Provide the (X, Y) coordinate of the cell's center where the given text is located.  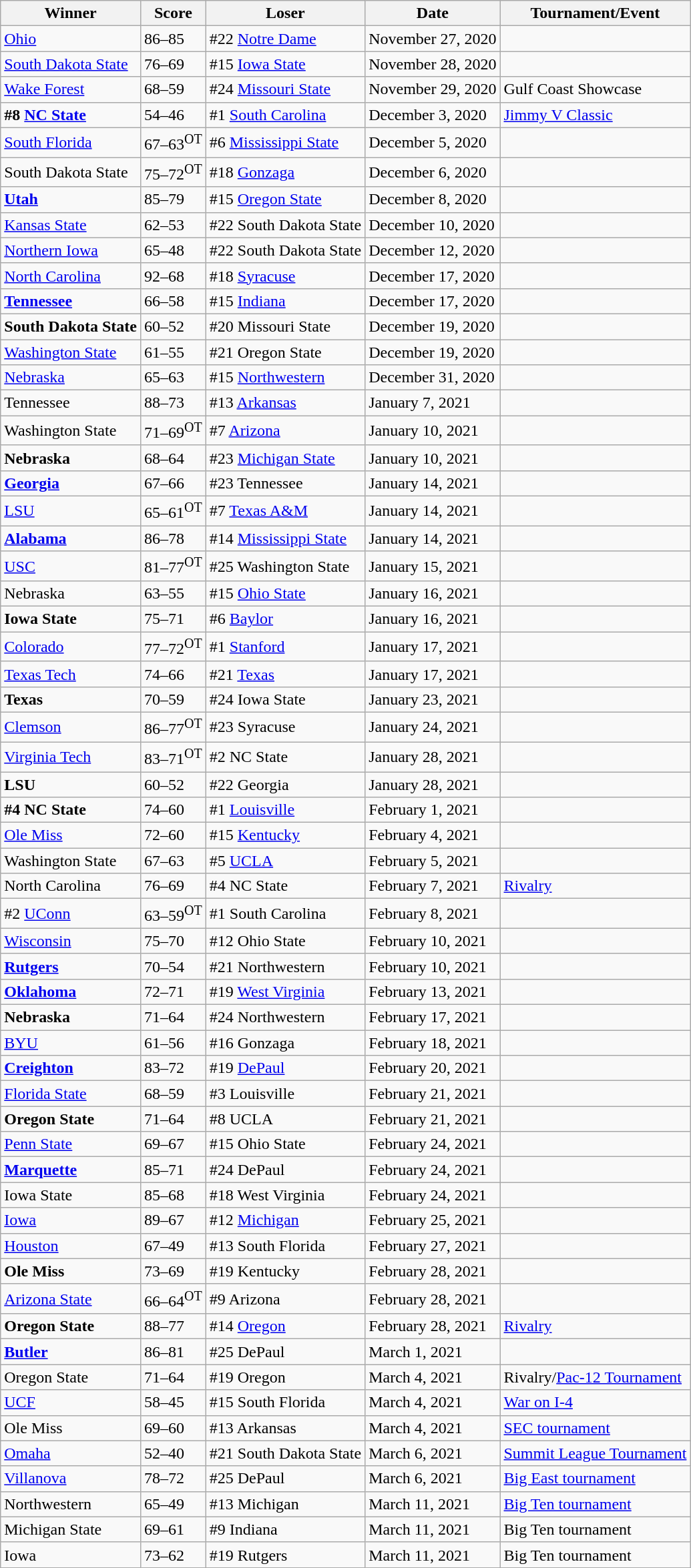
66–64OT (174, 1298)
December 6, 2020 (433, 172)
65–61OT (174, 511)
#23 Syracuse (285, 727)
Wake Forest (71, 89)
#18 Syracuse (285, 276)
South Florida (71, 143)
83–71OT (174, 757)
81–77OT (174, 566)
#14 Mississippi State (285, 538)
#7 Arizona (285, 431)
Michigan State (71, 1529)
78–72 (174, 1479)
#12 Michigan (285, 1220)
#13 South Florida (285, 1246)
#18 West Virginia (285, 1195)
52–40 (174, 1453)
Houston (71, 1246)
Northwestern (71, 1504)
54–46 (174, 115)
#15 Kentucky (285, 835)
Ohio (71, 39)
67–63OT (174, 143)
February 17, 2021 (433, 1018)
War on I-4 (596, 1403)
February 18, 2021 (433, 1043)
68–64 (174, 458)
February 7, 2021 (433, 886)
#3 Louisville (285, 1094)
Alabama (71, 538)
February 27, 2021 (433, 1246)
#15 South Florida (285, 1403)
UCF (71, 1403)
Kansas State (71, 225)
November 27, 2020 (433, 39)
65–49 (174, 1504)
85–79 (174, 200)
Summit League Tournament (596, 1453)
USC (71, 566)
73–69 (174, 1271)
72–71 (174, 992)
#21 Texas (285, 674)
Texas Tech (71, 674)
December 10, 2020 (433, 225)
Score (174, 13)
December 8, 2020 (433, 200)
Oklahoma (71, 992)
#15 Northwestern (285, 378)
75–72OT (174, 172)
86–85 (174, 39)
#20 Missouri State (285, 326)
#19 West Virginia (285, 992)
Winner (71, 13)
#19 Kentucky (285, 1271)
#21 South Dakota State (285, 1453)
Florida State (71, 1094)
75–71 (174, 619)
Penn State (71, 1144)
61–56 (174, 1043)
February 4, 2021 (433, 835)
#23 Michigan State (285, 458)
#1 Stanford (285, 647)
Date (433, 13)
65–63 (174, 378)
#19 DePaul (285, 1068)
SEC tournament (596, 1428)
February 25, 2021 (433, 1220)
#13 Michigan (285, 1504)
Rutgers (71, 966)
67–63 (174, 861)
Villanova (71, 1479)
#14 Oregon (285, 1326)
#2 NC State (285, 757)
#24 Northwestern (285, 1018)
61–55 (174, 352)
January 23, 2021 (433, 699)
February 13, 2021 (433, 992)
83–72 (174, 1068)
71–69OT (174, 431)
85–71 (174, 1170)
#15 Iowa State (285, 64)
#15 Indiana (285, 301)
63–59OT (174, 914)
Wisconsin (71, 941)
Virginia Tech (71, 757)
74–60 (174, 810)
88–77 (174, 1326)
Loser (285, 13)
#12 Ohio State (285, 941)
72–60 (174, 835)
70–59 (174, 699)
December 31, 2020 (433, 378)
#22 Georgia (285, 784)
BYU (71, 1043)
February 5, 2021 (433, 861)
#21 Oregon State (285, 352)
#9 Arizona (285, 1298)
#24 Iowa State (285, 699)
#24 Missouri State (285, 89)
89–67 (174, 1220)
75–70 (174, 941)
65–48 (174, 250)
88–73 (174, 403)
62–53 (174, 225)
Omaha (71, 1453)
58–45 (174, 1403)
Clemson (71, 727)
Northern Iowa (71, 250)
Gulf Coast Showcase (596, 89)
Tournament/Event (596, 13)
69–67 (174, 1144)
#6 Baylor (285, 619)
86–77OT (174, 727)
#18 Gonzaga (285, 172)
Creighton (71, 1068)
Marquette (71, 1170)
February 8, 2021 (433, 914)
Jimmy V Classic (596, 115)
70–54 (174, 966)
November 28, 2020 (433, 64)
February 1, 2021 (433, 810)
#9 Indiana (285, 1529)
#5 UCLA (285, 861)
63–55 (174, 594)
77–72OT (174, 647)
#1 Louisville (285, 810)
January 15, 2021 (433, 566)
Arizona State (71, 1298)
#24 DePaul (285, 1170)
66–58 (174, 301)
85–68 (174, 1195)
Butler (71, 1352)
#25 Washington State (285, 566)
March 1, 2021 (433, 1352)
December 12, 2020 (433, 250)
#7 Texas A&M (285, 511)
#2 UConn (71, 914)
Texas (71, 699)
86–81 (174, 1352)
December 5, 2020 (433, 143)
#19 Rutgers (285, 1555)
74–66 (174, 674)
86–78 (174, 538)
#16 Gonzaga (285, 1043)
Colorado (71, 647)
December 3, 2020 (433, 115)
67–66 (174, 483)
#6 Mississippi State (285, 143)
#22 Notre Dame (285, 39)
November 29, 2020 (433, 89)
Rivalry/Pac-12 Tournament (596, 1377)
#19 Oregon (285, 1377)
73–62 (174, 1555)
Utah (71, 200)
92–68 (174, 276)
Big East tournament (596, 1479)
#15 Oregon State (285, 200)
#8 UCLA (285, 1119)
January 24, 2021 (433, 727)
#21 Northwestern (285, 966)
Georgia (71, 483)
February 20, 2021 (433, 1068)
69–61 (174, 1529)
67–49 (174, 1246)
69–60 (174, 1428)
January 7, 2021 (433, 403)
#23 Tennessee (285, 483)
#8 NC State (71, 115)
